For the text-containing cell, return its midpoint in [x, y] coordinate format. 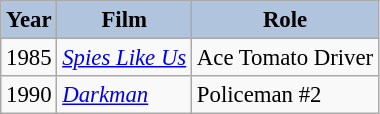
1990 [29, 95]
1985 [29, 58]
Film [124, 20]
Policeman #2 [286, 95]
Role [286, 20]
Spies Like Us [124, 58]
Darkman [124, 95]
Year [29, 20]
Ace Tomato Driver [286, 58]
